Output the [X, Y] coordinate of the center of the cell containing the given text.  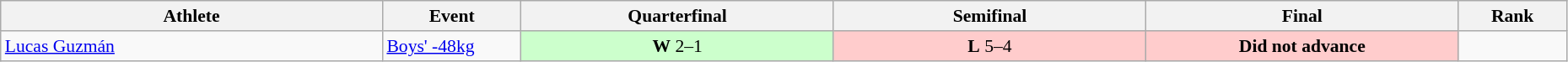
Boys' -48kg [452, 46]
Quarterfinal [677, 16]
L 5–4 [989, 46]
W 2–1 [677, 46]
Lucas Guzmán [192, 46]
Did not advance [1302, 46]
Event [452, 16]
Final [1302, 16]
Semifinal [989, 16]
Rank [1512, 16]
Athlete [192, 16]
